Determine the (X, Y) coordinate at the center of the cell enclosing the given text.  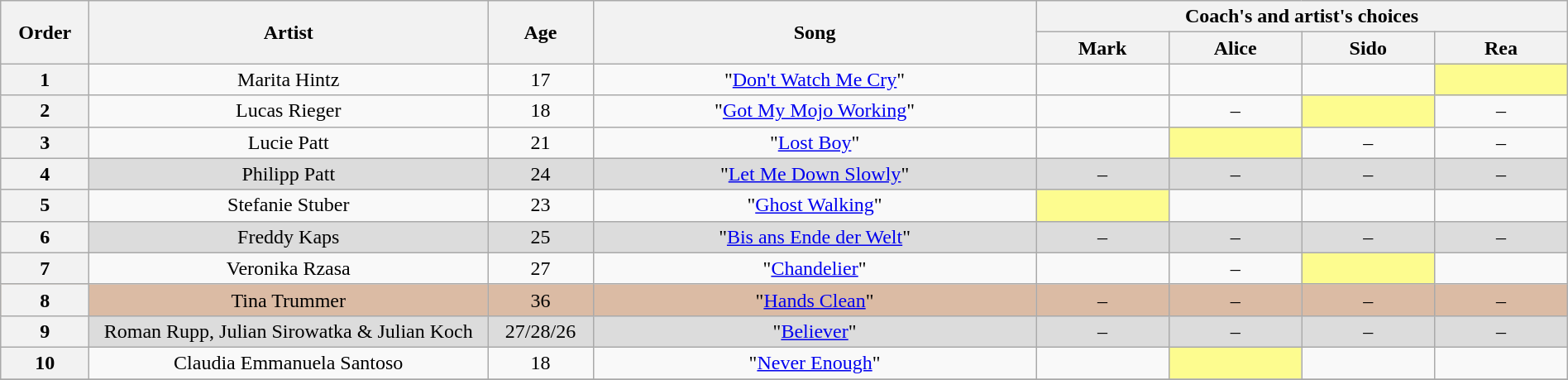
21 (541, 142)
Stefanie Stuber (289, 205)
"Got My Mojo Working" (814, 111)
23 (541, 205)
7 (45, 268)
24 (541, 174)
Artist (289, 32)
17 (541, 79)
Order (45, 32)
Veronika Rzasa (289, 268)
Claudia Emmanuela Santoso (289, 363)
8 (45, 300)
"Ghost Walking" (814, 205)
6 (45, 237)
Song (814, 32)
Freddy Kaps (289, 237)
1 (45, 79)
25 (541, 237)
5 (45, 205)
36 (541, 300)
3 (45, 142)
"Let Me Down Slowly" (814, 174)
Roman Rupp, Julian Sirowatka & Julian Koch (289, 331)
"Lost Boy" (814, 142)
10 (45, 363)
"Don't Watch Me Cry" (814, 79)
27/28/26 (541, 331)
"Never Enough" (814, 363)
Age (541, 32)
4 (45, 174)
Lucie Patt (289, 142)
Philipp Patt (289, 174)
Mark (1103, 48)
Alice (1236, 48)
Coach's and artist's choices (1302, 17)
Tina Trummer (289, 300)
"Believer" (814, 331)
Sido (1368, 48)
27 (541, 268)
Marita Hintz (289, 79)
2 (45, 111)
"Hands Clean" (814, 300)
Lucas Rieger (289, 111)
Rea (1502, 48)
"Chandelier" (814, 268)
9 (45, 331)
"Bis ans Ende der Welt" (814, 237)
